Provide the (X, Y) coordinate of the cell's center where the given text is located.  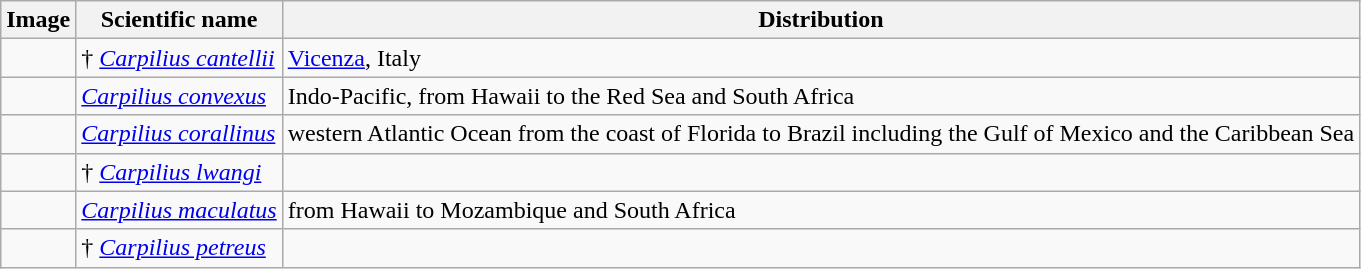
Carpilius corallinus (179, 134)
Image (38, 20)
Distribution (820, 20)
from Hawaii to Mozambique and South Africa (820, 210)
† Carpilius cantellii (179, 58)
Vicenza, Italy (820, 58)
† Carpilius petreus (179, 248)
Indo-Pacific, from Hawaii to the Red Sea and South Africa (820, 96)
Scientific name (179, 20)
Carpilius convexus (179, 96)
Carpilius maculatus (179, 210)
† Carpilius lwangi (179, 172)
western Atlantic Ocean from the coast of Florida to Brazil including the Gulf of Mexico and the Caribbean Sea (820, 134)
